Identify which cell holds the provided text, then report its [X, Y] central coordinate. 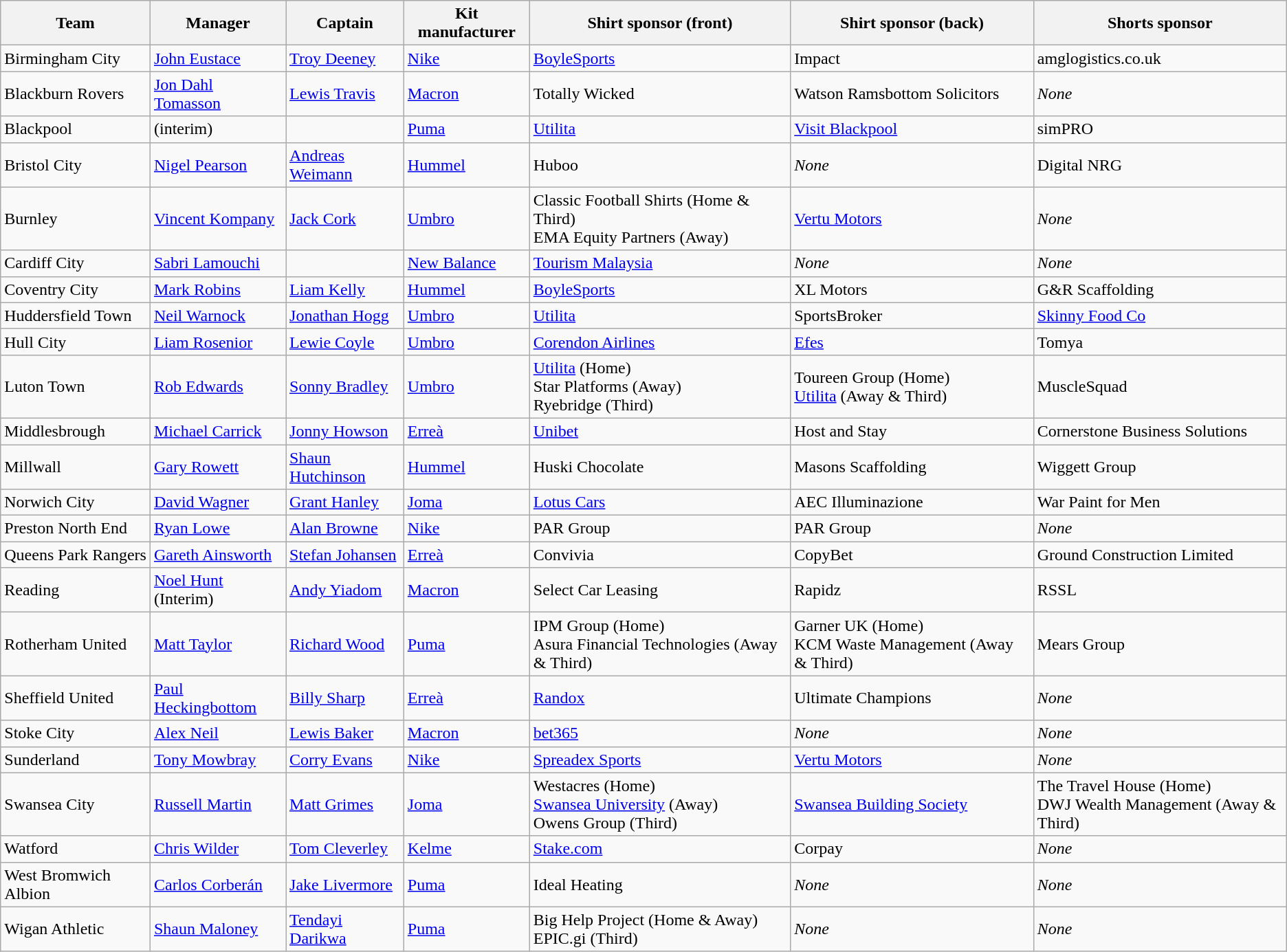
Swansea Building Society [912, 804]
Ryan Lowe [217, 529]
Huddersfield Town [76, 316]
Spreadex Sports [660, 760]
Birmingham City [76, 58]
Paul Heckingbottom [217, 698]
Wigan Athletic [76, 929]
Totally Wicked [660, 93]
Tom Cleverley [345, 849]
Convivia [660, 555]
Middlesbrough [76, 431]
Mears Group [1160, 644]
bet365 [660, 733]
Mark Robins [217, 289]
Watson Ramsbottom Solicitors [912, 93]
Sunderland [76, 760]
Tourism Malaysia [660, 263]
Wiggett Group [1160, 466]
Richard Wood [345, 644]
Blackpool [76, 129]
Lotus Cars [660, 502]
New Balance [466, 263]
Matt Grimes [345, 804]
Team [76, 23]
Swansea City [76, 804]
Bristol City [76, 165]
Jon Dahl Tomasson [217, 93]
Shorts sponsor [1160, 23]
Efes [912, 342]
Grant Hanley [345, 502]
Corry Evans [345, 760]
The Travel House (Home)DWJ Wealth Management (Away & Third) [1160, 804]
Corendon Airlines [660, 342]
Andy Yiadom [345, 590]
Huboo [660, 165]
Shaun Maloney [217, 929]
War Paint for Men [1160, 502]
G&R Scaffolding [1160, 289]
David Wagner [217, 502]
XL Motors [912, 289]
Hull City [76, 342]
CopyBet [912, 555]
Carlos Corberán [217, 884]
simPRO [1160, 129]
Lewie Coyle [345, 342]
Troy Deeney [345, 58]
(interim) [217, 129]
Preston North End [76, 529]
Manager [217, 23]
West Bromwich Albion [76, 884]
Liam Rosenior [217, 342]
Reading [76, 590]
Corpay [912, 849]
amglogistics.co.uk [1160, 58]
Shirt sponsor (back) [912, 23]
Rob Edwards [217, 386]
Shirt sponsor (front) [660, 23]
Rapidz [912, 590]
Ground Construction Limited [1160, 555]
Cornerstone Business Solutions [1160, 431]
Tomya [1160, 342]
Matt Taylor [217, 644]
Toureen Group (Home)Utilita (Away & Third) [912, 386]
RSSL [1160, 590]
Lewis Travis [345, 93]
Tony Mowbray [217, 760]
Classic Football Shirts (Home & Third)EMA Equity Partners (Away) [660, 219]
Vincent Kompany [217, 219]
Jonny Howson [345, 431]
Select Car Leasing [660, 590]
Chris Wilder [217, 849]
Rotherham United [76, 644]
Burnley [76, 219]
Shaun Hutchinson [345, 466]
Liam Kelly [345, 289]
Westacres (Home)Swansea University (Away)Owens Group (Third) [660, 804]
Digital NRG [1160, 165]
Huski Chocolate [660, 466]
Neil Warnock [217, 316]
Kelme [466, 849]
Ultimate Champions [912, 698]
Gary Rowett [217, 466]
Cardiff City [76, 263]
Alan Browne [345, 529]
Sheffield United [76, 698]
Kit manufacturer [466, 23]
John Eustace [217, 58]
Billy Sharp [345, 698]
IPM Group (Home)Asura Financial Technologies (Away & Third) [660, 644]
Millwall [76, 466]
Blackburn Rovers [76, 93]
Unibet [660, 431]
Nigel Pearson [217, 165]
Stefan Johansen [345, 555]
Watford [76, 849]
Big Help Project (Home & Away)EPIC.gi (Third) [660, 929]
Gareth Ainsworth [217, 555]
MuscleSquad [1160, 386]
Stake.com [660, 849]
Masons Scaffolding [912, 466]
Impact [912, 58]
AEC Illuminazione [912, 502]
Sonny Bradley [345, 386]
Norwich City [76, 502]
Captain [345, 23]
Lewis Baker [345, 733]
Andreas Weimann [345, 165]
Jonathan Hogg [345, 316]
Noel Hunt (Interim) [217, 590]
Skinny Food Co [1160, 316]
Visit Blackpool [912, 129]
Host and Stay [912, 431]
Jake Livermore [345, 884]
Queens Park Rangers [76, 555]
Jack Cork [345, 219]
Coventry City [76, 289]
Garner UK (Home)KCM Waste Management (Away & Third) [912, 644]
Tendayi Darikwa [345, 929]
Stoke City [76, 733]
Russell Martin [217, 804]
Alex Neil [217, 733]
Ideal Heating [660, 884]
SportsBroker [912, 316]
Michael Carrick [217, 431]
Luton Town [76, 386]
Randox [660, 698]
Sabri Lamouchi [217, 263]
Utilita (Home)Star Platforms (Away)Ryebridge (Third) [660, 386]
